Pinpoint the cell where the given text exists, returning its (x, y) midpoint coordinate. 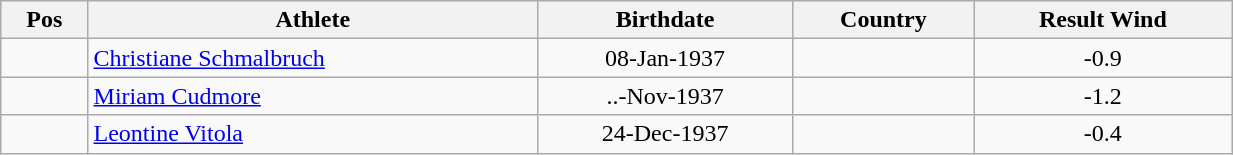
Miriam Cudmore (312, 96)
-1.2 (1103, 96)
24-Dec-1937 (664, 134)
Birthdate (664, 20)
Result Wind (1103, 20)
Pos (44, 20)
..-Nov-1937 (664, 96)
Country (884, 20)
Leontine Vitola (312, 134)
-0.9 (1103, 58)
08-Jan-1937 (664, 58)
-0.4 (1103, 134)
Christiane Schmalbruch (312, 58)
Athlete (312, 20)
